Search for the cell housing the specified text and yield its (X, Y) center coordinate. 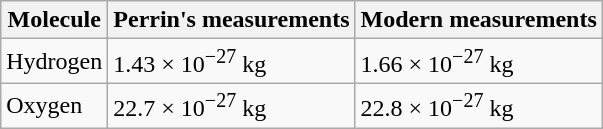
Perrin's measurements (232, 20)
1.43 × 10−27 kg (232, 62)
Hydrogen (54, 62)
22.7 × 10−27 kg (232, 106)
Modern measurements (478, 20)
Oxygen (54, 106)
22.8 × 10−27 kg (478, 106)
Molecule (54, 20)
1.66 × 10−27 kg (478, 62)
